Scan for the cell matching the given text and deliver its [X, Y] coordinate at center. 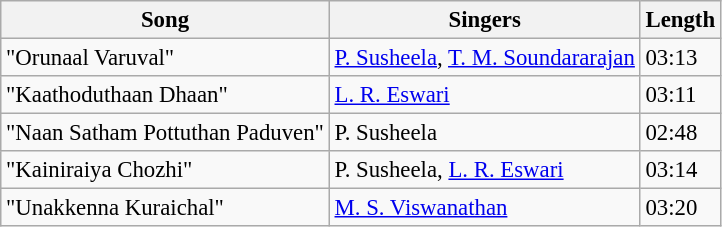
Length [680, 20]
"Kainiraiya Chozhi" [165, 170]
Song [165, 20]
"Unakkenna Kuraichal" [165, 208]
P. Susheela, L. R. Eswari [484, 170]
02:48 [680, 133]
03:14 [680, 170]
L. R. Eswari [484, 95]
P. Susheela [484, 133]
"Kaathoduthaan Dhaan" [165, 95]
03:11 [680, 95]
"Naan Satham Pottuthan Paduven" [165, 133]
"Orunaal Varuval" [165, 58]
P. Susheela, T. M. Soundararajan [484, 58]
Singers [484, 20]
03:20 [680, 208]
M. S. Viswanathan [484, 208]
03:13 [680, 58]
